For the text-containing cell, return its midpoint in [x, y] coordinate format. 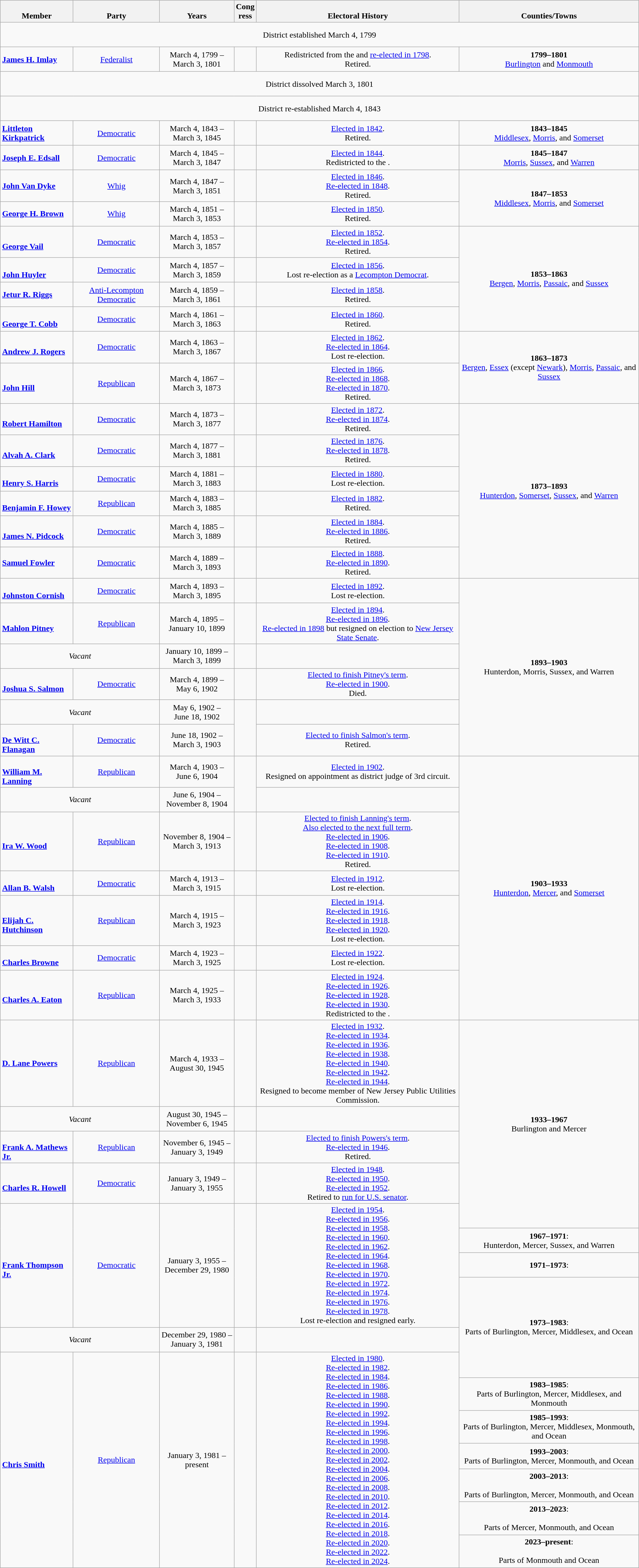
1847–1853Middlesex, Morris, and Somerset [549, 198]
November 8, 1904 –March 3, 1913 [197, 842]
March 4, 1899 –May 6, 1902 [197, 684]
Chris Smith [37, 1460]
Elected in 1862.Re-elected in 1864.Lost re-election. [358, 347]
Elected in 1884.Re-elected in 1886.Retired. [358, 531]
George Vail [37, 242]
March 4, 1903 –June 6, 1904 [197, 771]
Charles R. Howell [37, 1183]
Years [197, 12]
1863–1873Bergen, Essex (except Newark), Morris, Passaic, and Sussex [549, 368]
March 4, 1883 –March 3, 1885 [197, 503]
Electoral History [358, 12]
January 10, 1899 –March 3, 1899 [197, 656]
Jetur R. Riggs [37, 294]
March 4, 1881 –March 3, 1883 [197, 479]
Elected in 1852.Re-elected in 1854.Retired. [358, 242]
Party [116, 12]
Elected in 1846.Re-elected in 1848.Retired. [358, 186]
James H. Imlay [37, 59]
Elijah C. Hutchinson [37, 921]
1985–1993:Parts of Burlington, Mercer, Middlesex, Monmouth, and Ocean [549, 1427]
March 4, 1861 –March 3, 1863 [197, 319]
District established March 4, 1799 [319, 35]
Elected to finish Pitney's term.Re-elected in 1900.Died. [358, 684]
March 4, 1913 –March 3, 1915 [197, 883]
March 4, 1867 –March 3, 1873 [197, 383]
March 4, 1859 –March 3, 1861 [197, 294]
March 4, 1863 –March 3, 1867 [197, 347]
District re-established March 4, 1843 [319, 109]
Elected in 1850.Retired. [358, 214]
1993–2003:Parts of Burlington, Mercer, Monmouth, and Ocean [549, 1456]
June 18, 1902 –March 3, 1903 [197, 740]
Frank A. Mathews Jr. [37, 1147]
Elected to finish Lanning's term.Also elected to the next full term.Re-elected in 1906.Re-elected in 1908.Re-elected in 1910.Retired. [358, 842]
Elected in 1866.Re-elected in 1868.Re-elected in 1870.Retired. [358, 383]
John Van Dyke [37, 186]
Charles A. Eaton [37, 995]
1845–1847Morris, Sussex, and Warren [549, 158]
March 4, 1845 –March 3, 1847 [197, 158]
Member [37, 12]
June 6, 1904 –November 8, 1904 [197, 800]
Elected to finish Powers's term.Re-elected in 1946.Retired. [358, 1147]
D. Lane Powers [37, 1063]
1853–1863Bergen, Morris, Passaic, and Sussex [549, 279]
Elected in 1912.Lost re-election. [358, 883]
November 6, 1945 –January 3, 1949 [197, 1147]
Elected in 1922.Lost re-election. [358, 958]
1971–1973: [549, 1265]
Benjamin F. Howey [37, 503]
March 4, 1915 –March 3, 1923 [197, 921]
Mahlon Pitney [37, 623]
Frank Thompson Jr. [37, 1265]
1843–1845Middlesex, Morris, and Somerset [549, 133]
Robert Hamilton [37, 419]
Counties/Towns [549, 12]
2013–2023:Parts of Mercer, Monmouth, and Ocean [549, 1518]
Elected in 1858.Retired. [358, 294]
December 29, 1980 –January 3, 1981 [197, 1339]
Elected in 1860.Retired. [358, 319]
Johnston Cornish [37, 591]
Alvah A. Clark [37, 451]
James N. Pidcock [37, 531]
Elected in 1842.Retired. [358, 133]
March 4, 1853 –March 3, 1857 [197, 242]
Allan B. Walsh [37, 883]
Anti-Lecompton Democratic [116, 294]
March 4, 1885 –March 3, 1889 [197, 531]
Elected to finish Salmon's term.Retired. [358, 740]
Elected in 1882.Retired. [358, 503]
March 4, 1889 –March 3, 1893 [197, 563]
March 4, 1857 –March 3, 1859 [197, 270]
March 4, 1847 –March 3, 1851 [197, 186]
Federalist [116, 59]
May 6, 1902 –June 18, 1902 [197, 712]
Elected in 1856.Lost re-election as a Lecompton Democrat. [358, 270]
1893–1903Hunterdon, Morris, Sussex, and Warren [549, 667]
Henry S. Harris [37, 479]
Redistricted from the and re-elected in 1798.Retired. [358, 59]
George H. Brown [37, 214]
Elected in 1914.Re-elected in 1916.Re-elected in 1918.Re-elected in 1920.Lost re-election. [358, 921]
Congress [245, 12]
John Huyler [37, 270]
Elected in 1892.Lost re-election. [358, 591]
William M. Lanning [37, 771]
Ira W. Wood [37, 842]
1973–1983:Parts of Burlington, Mercer, Middlesex, and Ocean [549, 1328]
March 4, 1895 –January 10, 1899 [197, 623]
John Hill [37, 383]
2003–2013:Parts of Burlington, Mercer, Monmouth, and Ocean [549, 1485]
March 4, 1893 –March 3, 1895 [197, 591]
Charles Browne [37, 958]
1967–1971:Hunterdon, Mercer, Sussex, and Warren [549, 1240]
March 4, 1933 –August 30, 1945 [197, 1063]
Elected in 1902.Resigned on appointment as district judge of 3rd circuit. [358, 771]
March 4, 1877 –March 3, 1881 [197, 451]
March 4, 1851 –March 3, 1853 [197, 214]
Elected in 1924.Re-elected in 1926.Re-elected in 1928.Re-elected in 1930.Redistricted to the . [358, 995]
Elected in 1872.Re-elected in 1874.Retired. [358, 419]
March 4, 1799 –March 3, 1801 [197, 59]
January 3, 1949 –January 3, 1955 [197, 1183]
1799–1801Burlington and Monmouth [549, 59]
August 30, 1945 –November 6, 1945 [197, 1119]
George T. Cobb [37, 319]
January 3, 1955 –December 29, 1980 [197, 1265]
District dissolved March 3, 1801 [319, 84]
1933–1967Burlington and Mercer [549, 1124]
March 4, 1925 –March 3, 1933 [197, 995]
1903–1933Hunterdon, Mercer, and Somerset [549, 888]
Samuel Fowler [37, 563]
January 3, 1981 –present [197, 1460]
2023–present:Parts of Monmouth and Ocean [549, 1551]
Joshua S. Salmon [37, 684]
March 4, 1923 –March 3, 1925 [197, 958]
Elected in 1844.Redistricted to the . [358, 158]
De Witt C. Flanagan [37, 740]
Elected in 1948.Re-elected in 1950.Re-elected in 1952.Retired to run for U.S. senator. [358, 1183]
March 4, 1843 –March 3, 1845 [197, 133]
March 4, 1873 – March 3, 1877 [197, 419]
Elected in 1894.Re-elected in 1896.Re-elected in 1898 but resigned on election to New Jersey State Senate. [358, 623]
Joseph E. Edsall [37, 158]
Elected in 1880.Lost re-election. [358, 479]
1873–1893Hunterdon, Somerset, Sussex, and Warren [549, 491]
Elected in 1888.Re-elected in 1890.Retired. [358, 563]
Littleton Kirkpatrick [37, 133]
1983–1985:Parts of Burlington, Mercer, Middlesex, and Monmouth [549, 1394]
Andrew J. Rogers [37, 347]
Elected in 1876.Re-elected in 1878.Retired. [358, 451]
